Find where the given text appears and provide that cell's center as [X, Y] coordinate. 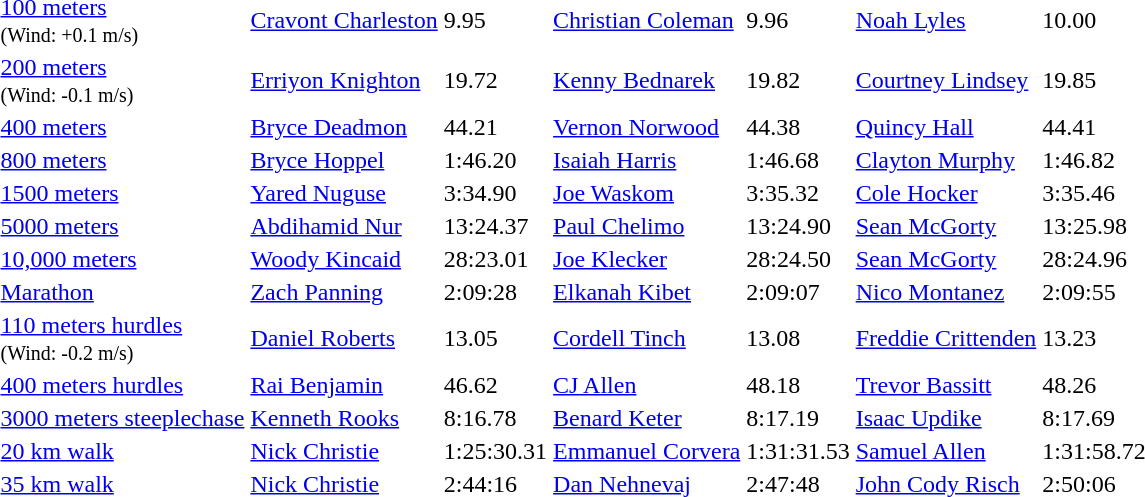
13:24.37 [495, 226]
Quincy Hall [946, 127]
Daniel Roberts [344, 338]
Emmanuel Corvera [647, 451]
Nick Christie [344, 451]
48.18 [798, 385]
8:16.78 [495, 418]
2:09:07 [798, 292]
Erriyon Knighton [344, 80]
Zach Panning [344, 292]
1:25:30.31 [495, 451]
1:46.20 [495, 160]
Freddie Crittenden [946, 338]
Clayton Murphy [946, 160]
44.21 [495, 127]
Isaiah Harris [647, 160]
Kenneth Rooks [344, 418]
Nico Montanez [946, 292]
28:23.01 [495, 259]
Yared Nuguse [344, 193]
Benard Keter [647, 418]
Paul Chelimo [647, 226]
19.72 [495, 80]
Courtney Lindsey [946, 80]
13.05 [495, 338]
Bryce Hoppel [344, 160]
Cole Hocker [946, 193]
Vernon Norwood [647, 127]
CJ Allen [647, 385]
Woody Kincaid [344, 259]
Trevor Bassitt [946, 385]
13.08 [798, 338]
3:35.32 [798, 193]
Bryce Deadmon [344, 127]
Joe Klecker [647, 259]
3:34.90 [495, 193]
8:17.19 [798, 418]
Kenny Bednarek [647, 80]
Samuel Allen [946, 451]
1:46.68 [798, 160]
Cordell Tinch [647, 338]
28:24.50 [798, 259]
2:09:28 [495, 292]
13:24.90 [798, 226]
19.82 [798, 80]
Elkanah Kibet [647, 292]
1:31:31.53 [798, 451]
Isaac Updike [946, 418]
44.38 [798, 127]
Rai Benjamin [344, 385]
46.62 [495, 385]
Joe Waskom [647, 193]
Abdihamid Nur [344, 226]
